Return the (X, Y) coordinate for the center point of the cell that contains the specified text.  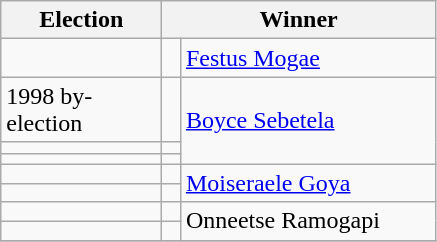
Winner (299, 20)
Moiseraele Goya (308, 183)
Onneetse Ramogapi (308, 221)
Boyce Sebetela (308, 120)
Festus Mogae (308, 58)
1998 by-election (82, 110)
Election (82, 20)
